Extract the [X, Y] coordinate from the center of the cell holding the provided text.  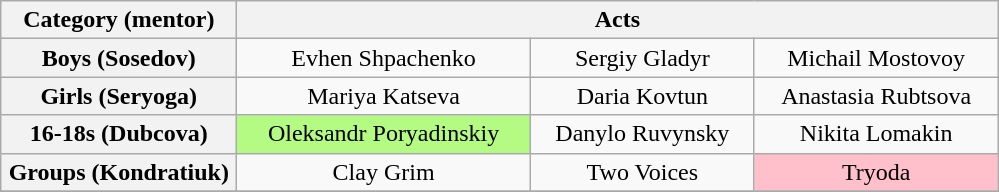
Two Voices [642, 172]
Sergiy Gladyr [642, 58]
Mariya Katseva [384, 96]
Evhen Shpachenko [384, 58]
Oleksandr Poryadinskiy [384, 134]
Category (mentor) [119, 20]
Nikita Lomakin [876, 134]
Tryoda [876, 172]
Acts [618, 20]
Danylo Ruvynsky [642, 134]
16-18s (Dubcova) [119, 134]
Groups (Kondratiuk) [119, 172]
Girls (Seryoga) [119, 96]
Michail Mostovoy [876, 58]
Anastasia Rubtsova [876, 96]
Daria Kovtun [642, 96]
Boys (Sosedov) [119, 58]
Clay Grim [384, 172]
